Determine the [x, y] coordinate at the center of the cell enclosing the given text.  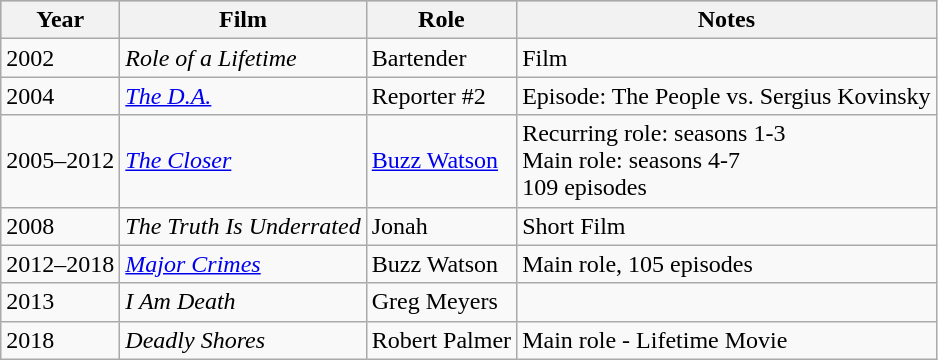
Major Crimes [243, 264]
2013 [60, 302]
Role of a Lifetime [243, 58]
2008 [60, 226]
Short Film [727, 226]
I Am Death [243, 302]
Jonah [441, 226]
Main role - Lifetime Movie [727, 340]
The D.A. [243, 96]
The Closer [243, 161]
Recurring role: seasons 1-3Main role: seasons 4-7109 episodes [727, 161]
Bartender [441, 58]
Role [441, 20]
Episode: The People vs. Sergius Kovinsky [727, 96]
2005–2012 [60, 161]
2012–2018 [60, 264]
Deadly Shores [243, 340]
2018 [60, 340]
2004 [60, 96]
Notes [727, 20]
Year [60, 20]
The Truth Is Underrated [243, 226]
Greg Meyers [441, 302]
Robert Palmer [441, 340]
Main role, 105 episodes [727, 264]
2002 [60, 58]
Reporter #2 [441, 96]
